From the cell containing the given text, extract its center point as [x, y] coordinate. 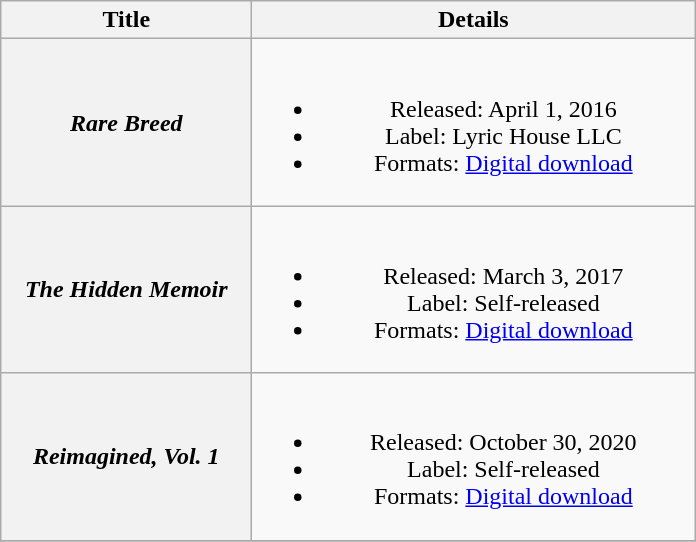
Title [126, 20]
The Hidden Memoir [126, 290]
Details [474, 20]
Released: October 30, 2020Label: Self-releasedFormats: Digital download [474, 456]
Reimagined, Vol. 1 [126, 456]
Rare Breed [126, 122]
Released: March 3, 2017Label: Self-releasedFormats: Digital download [474, 290]
Released: April 1, 2016Label: Lyric House LLCFormats: Digital download [474, 122]
